Return the [x, y] coordinate for the center point of the cell that contains the specified text.  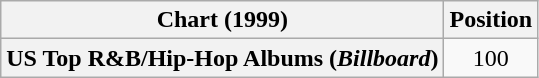
Position [491, 20]
US Top R&B/Hip-Hop Albums (Billboard) [222, 58]
Chart (1999) [222, 20]
100 [491, 58]
